Extract the (X, Y) coordinate from the center of the cell holding the provided text.  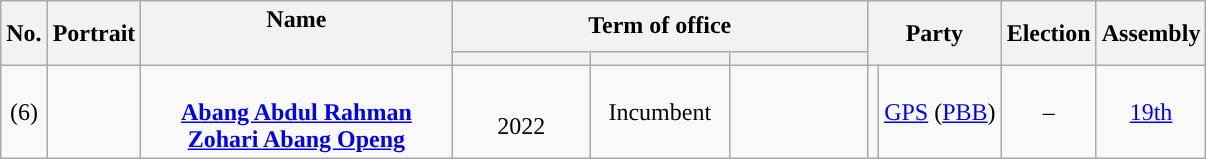
– (1048, 112)
Abang Abdul Rahman Zohari Abang Openg (296, 112)
Election (1048, 34)
2022 (522, 112)
Party (935, 34)
Portrait (94, 34)
19th (1151, 112)
(6) (24, 112)
GPS (PBB) (940, 112)
No. (24, 34)
Name (296, 34)
Assembly (1151, 34)
Incumbent (660, 112)
Term of office (660, 26)
